Determine the (x, y) coordinate at the center of the cell enclosing the given text.  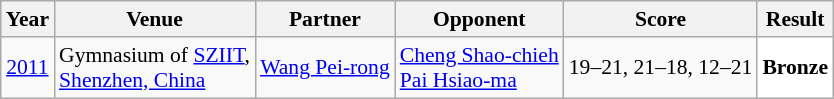
Bronze (795, 68)
Year (28, 19)
Partner (325, 19)
Opponent (480, 19)
Gymnasium of SZIIT,Shenzhen, China (154, 68)
Wang Pei-rong (325, 68)
Result (795, 19)
Cheng Shao-chieh Pai Hsiao-ma (480, 68)
Score (661, 19)
Venue (154, 19)
2011 (28, 68)
19–21, 21–18, 12–21 (661, 68)
